For the text-containing cell, return its midpoint in (x, y) coordinate format. 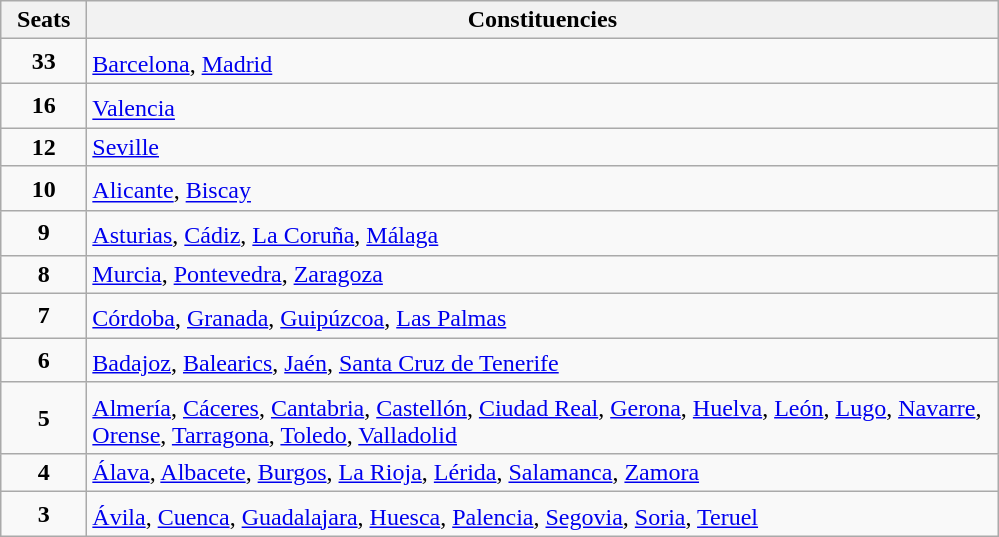
Barcelona, Madrid (542, 62)
7 (44, 316)
33 (44, 62)
12 (44, 147)
Constituencies (542, 20)
8 (44, 274)
9 (44, 234)
Seats (44, 20)
Badajoz, Balearics, Jaén, Santa Cruz de Tenerife (542, 360)
6 (44, 360)
Ávila, Cuenca, Guadalajara, Huesca, Palencia, Segovia, Soria, Teruel (542, 514)
Seville (542, 147)
Asturias, Cádiz, La Coruña, Málaga (542, 234)
Álava, Albacete, Burgos, La Rioja, Lérida, Salamanca, Zamora (542, 473)
10 (44, 188)
Alicante, Biscay (542, 188)
Almería, Cáceres, Cantabria, Castellón, Ciudad Real, Gerona, Huelva, León, Lugo, Navarre, Orense, Tarragona, Toledo, Valladolid (542, 418)
16 (44, 106)
5 (44, 418)
Valencia (542, 106)
Murcia, Pontevedra, Zaragoza (542, 274)
3 (44, 514)
4 (44, 473)
Córdoba, Granada, Guipúzcoa, Las Palmas (542, 316)
